For the text-containing cell, return its midpoint in (x, y) coordinate format. 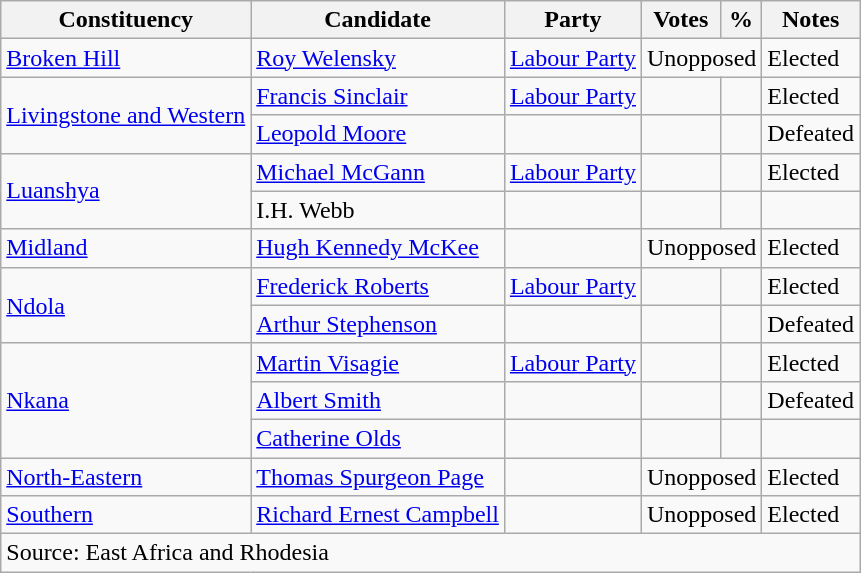
Leopold Moore (378, 134)
Catherine Olds (378, 438)
Frederick Roberts (378, 286)
Thomas Spurgeon Page (378, 477)
Party (572, 20)
Source: East Africa and Rhodesia (430, 553)
I.H. Webb (378, 210)
Candidate (378, 20)
Michael McGann (378, 172)
Roy Welensky (378, 58)
Martin Visagie (378, 362)
Constituency (126, 20)
Luanshya (126, 191)
Arthur Stephenson (378, 324)
Hugh Kennedy McKee (378, 248)
Livingstone and Western (126, 115)
Southern (126, 515)
Ndola (126, 305)
Broken Hill (126, 58)
North-Eastern (126, 477)
Votes (680, 20)
Notes (811, 20)
Richard Ernest Campbell (378, 515)
Albert Smith (378, 400)
Midland (126, 248)
Francis Sinclair (378, 96)
Nkana (126, 400)
% (741, 20)
